Return the (X, Y) coordinate for the center point of the cell that contains the specified text.  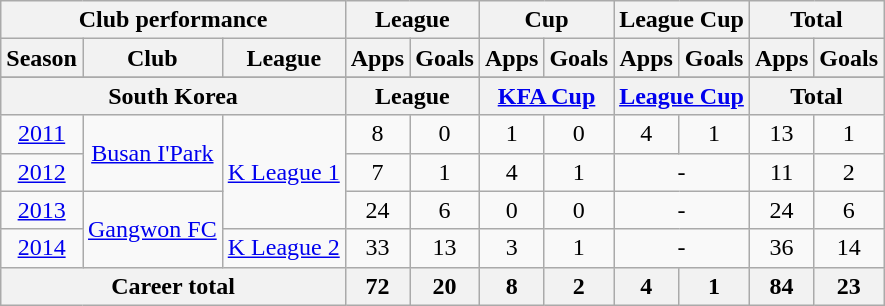
23 (849, 286)
7 (377, 172)
Busan I'Park (152, 153)
33 (377, 248)
South Korea (174, 96)
Club (152, 58)
2013 (42, 210)
72 (377, 286)
K League 1 (284, 172)
20 (445, 286)
14 (849, 248)
84 (781, 286)
36 (781, 248)
KFA Cup (546, 96)
Career total (174, 286)
Gangwon FC (152, 229)
2014 (42, 248)
2011 (42, 134)
K League 2 (284, 248)
Cup (546, 20)
Season (42, 58)
2012 (42, 172)
Club performance (174, 20)
3 (511, 248)
11 (781, 172)
